Extract the [X, Y] coordinate from the center of the cell holding the provided text.  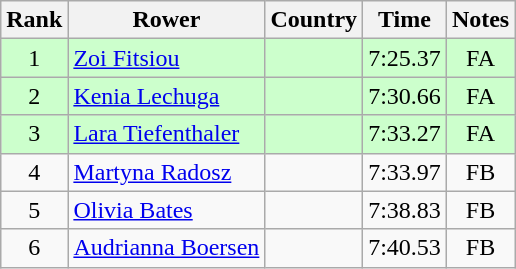
Audrianna Boersen [166, 248]
6 [34, 248]
4 [34, 172]
Olivia Bates [166, 210]
7:38.83 [405, 210]
7:40.53 [405, 248]
Time [405, 20]
Lara Tiefenthaler [166, 134]
7:25.37 [405, 58]
7:30.66 [405, 96]
Country [314, 20]
2 [34, 96]
7:33.97 [405, 172]
Notes [480, 20]
7:33.27 [405, 134]
Martyna Radosz [166, 172]
Kenia Lechuga [166, 96]
Rower [166, 20]
5 [34, 210]
3 [34, 134]
1 [34, 58]
Rank [34, 20]
Zoi Fitsiou [166, 58]
